Search for the cell housing the specified text and yield its (X, Y) center coordinate. 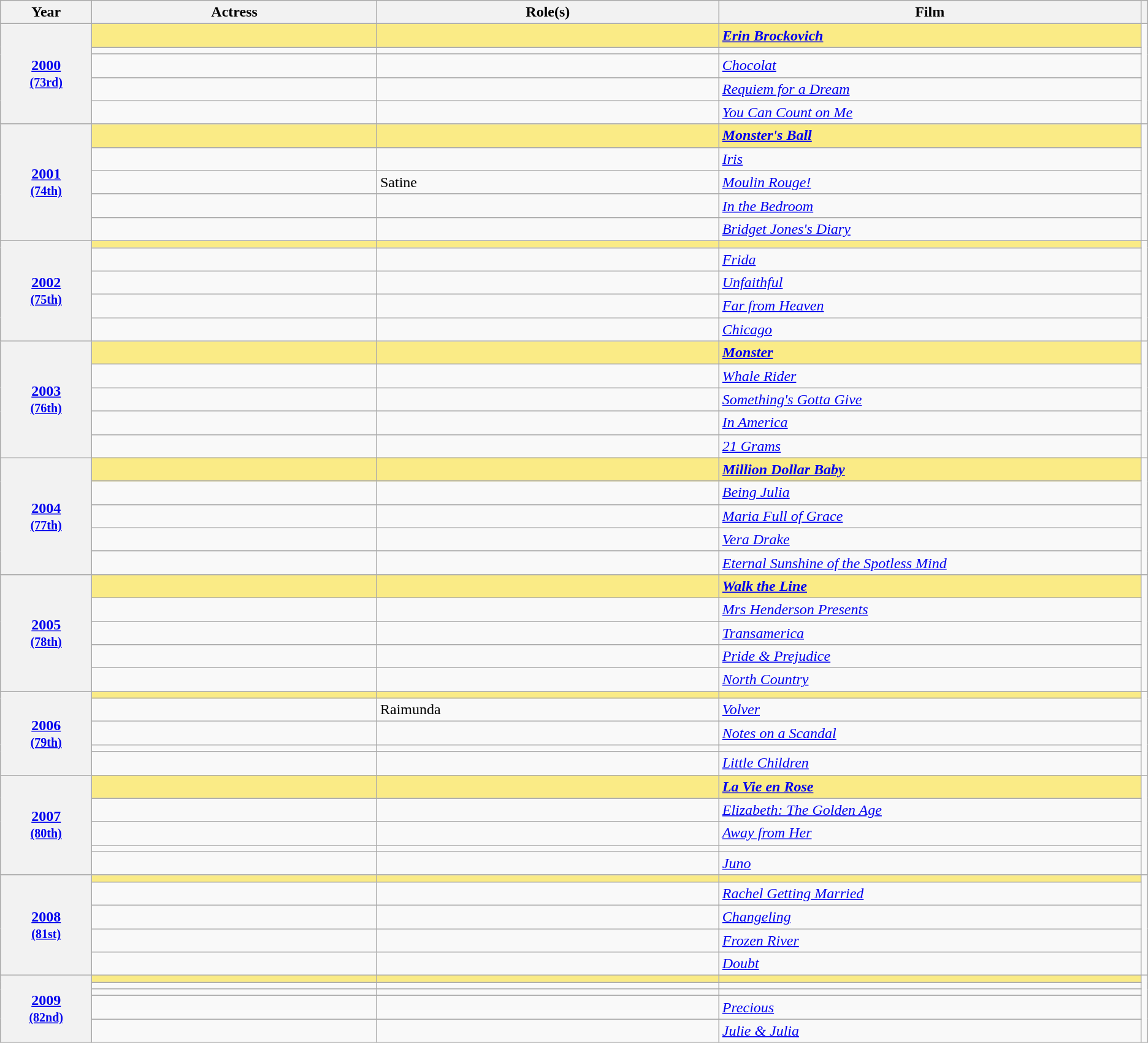
Elizabeth: The Golden Age (930, 810)
Doubt (930, 964)
Eternal Sunshine of the Spotless Mind (930, 563)
2004(77th) (47, 516)
Requiem for a Dream (930, 89)
Away from Her (930, 833)
Far from Heaven (930, 306)
Role(s) (548, 12)
Mrs Henderson Presents (930, 609)
Walk the Line (930, 586)
Pride & Prejudice (930, 656)
Million Dollar Baby (930, 469)
In the Bedroom (930, 206)
2008(81st) (47, 925)
You Can Count on Me (930, 112)
Frida (930, 260)
Transamerica (930, 633)
Maria Full of Grace (930, 516)
La Vie en Rose (930, 787)
Year (47, 12)
2009(82nd) (47, 1009)
Film (930, 12)
2003(76th) (47, 399)
Monster (930, 353)
Being Julia (930, 493)
2000(73rd) (47, 74)
Moulin Rouge! (930, 182)
Erin Brockovich (930, 36)
2007(80th) (47, 825)
Something's Gotta Give (930, 399)
2006(79th) (47, 733)
In America (930, 423)
Chicago (930, 329)
Satine (548, 182)
Chocolat (930, 66)
North Country (930, 680)
Bridget Jones's Diary (930, 229)
2001(74th) (47, 182)
2002(75th) (47, 291)
21 Grams (930, 446)
Actress (234, 12)
Julie & Julia (930, 1031)
Iris (930, 159)
Precious (930, 1007)
Unfaithful (930, 283)
Monster's Ball (930, 136)
Vera Drake (930, 539)
Notes on a Scandal (930, 733)
Little Children (930, 763)
Volver (930, 710)
Rachel Getting Married (930, 893)
Whale Rider (930, 376)
Frozen River (930, 941)
Changeling (930, 917)
Juno (930, 863)
2005(78th) (47, 633)
Raimunda (548, 710)
